Find where the given text appears and provide that cell's center as (X, Y) coordinate. 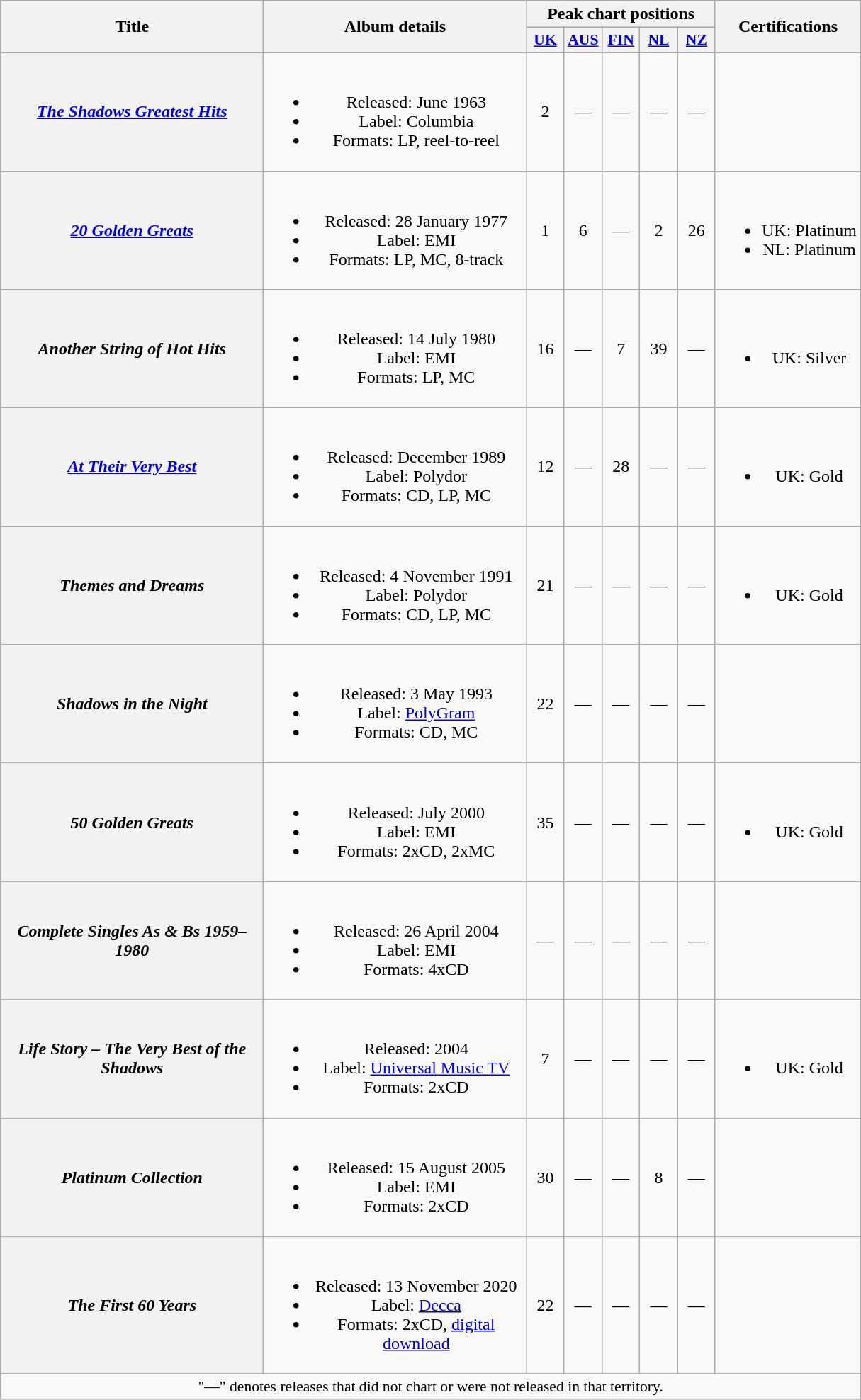
Released: December 1989Label: PolydorFormats: CD, LP, MC (395, 468)
Released: June 1963Label: ColumbiaFormats: LP, reel-to-reel (395, 112)
Another String of Hot Hits (132, 349)
39 (659, 349)
Released: 26 April 2004Label: EMIFormats: 4xCD (395, 941)
Certifications (788, 27)
Released: 13 November 2020Label: DeccaFormats: 2xCD, digital download (395, 1305)
Released: 28 January 1977Label: EMIFormats: LP, MC, 8-track (395, 231)
21 (546, 585)
35 (546, 822)
NL (659, 40)
Released: 2004Label: Universal Music TVFormats: 2xCD (395, 1059)
Themes and Dreams (132, 585)
1 (546, 231)
FIN (621, 40)
20 Golden Greats (132, 231)
At Their Very Best (132, 468)
Released: 3 May 1993Label: PolyGramFormats: CD, MC (395, 704)
The Shadows Greatest Hits (132, 112)
12 (546, 468)
50 Golden Greats (132, 822)
Released: 15 August 2005Label: EMIFormats: 2xCD (395, 1178)
UK: Silver (788, 349)
Platinum Collection (132, 1178)
Title (132, 27)
6 (583, 231)
AUS (583, 40)
Shadows in the Night (132, 704)
16 (546, 349)
Complete Singles As & Bs 1959–1980 (132, 941)
Released: 14 July 1980Label: EMIFormats: LP, MC (395, 349)
28 (621, 468)
"—" denotes releases that did not chart or were not released in that territory. (431, 1387)
Released: July 2000Label: EMIFormats: 2xCD, 2xMC (395, 822)
8 (659, 1178)
UK (546, 40)
Album details (395, 27)
The First 60 Years (132, 1305)
UK: PlatinumNL: Platinum (788, 231)
Released: 4 November 1991Label: PolydorFormats: CD, LP, MC (395, 585)
Peak chart positions (621, 14)
Life Story – The Very Best of the Shadows (132, 1059)
NZ (696, 40)
26 (696, 231)
30 (546, 1178)
